Return [X, Y] of the center of cell containing provided text 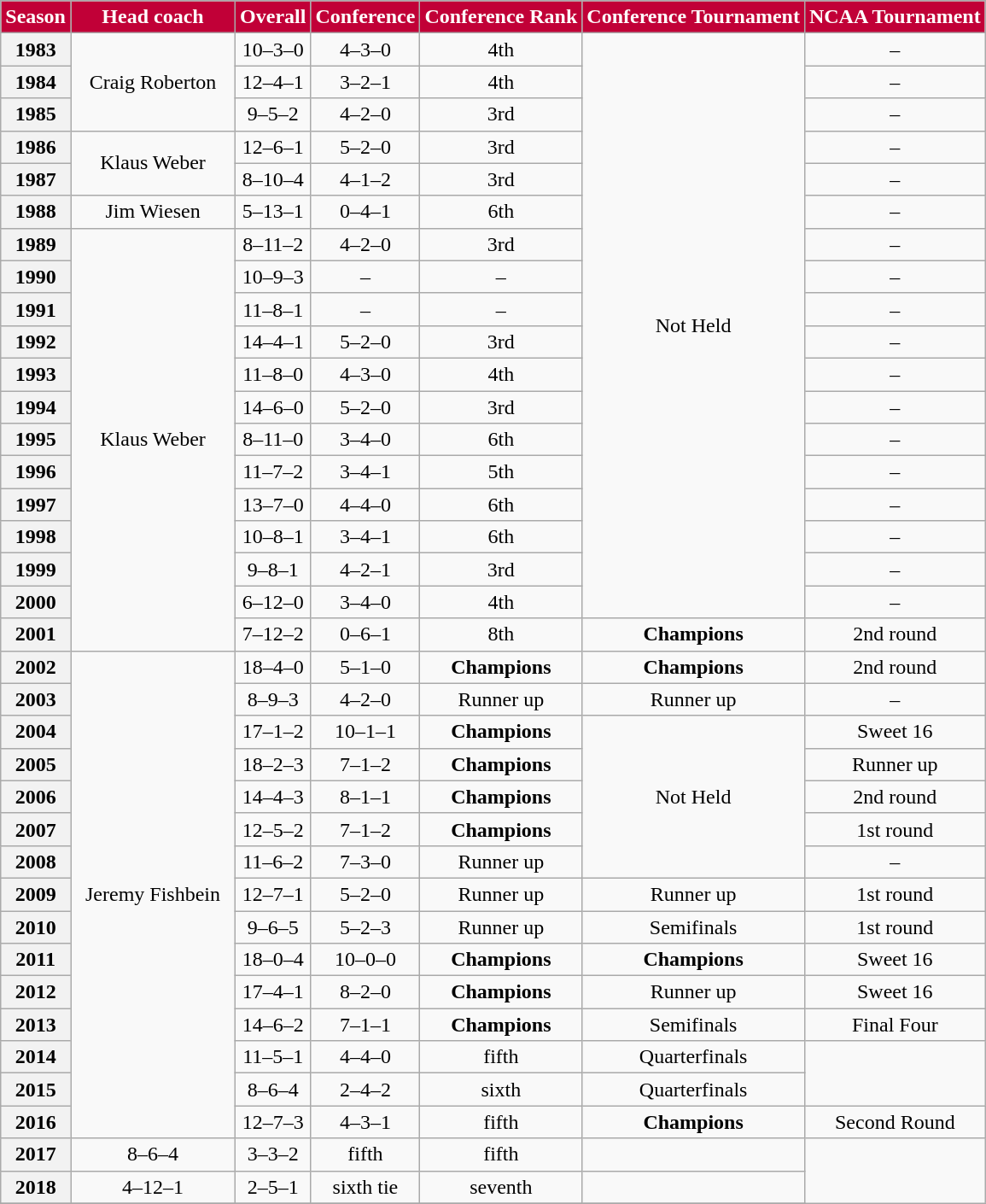
2004 [36, 732]
17–4–1 [273, 992]
10–9–3 [273, 277]
2003 [36, 699]
7–3–0 [365, 862]
11–8–0 [273, 374]
12–6–1 [273, 147]
8–9–3 [273, 699]
Season [36, 17]
2014 [36, 1057]
2010 [36, 926]
1985 [36, 114]
11–8–1 [273, 309]
1995 [36, 440]
17–1–2 [273, 732]
5–1–0 [365, 667]
2009 [36, 894]
1983 [36, 50]
2001 [36, 634]
6–12–0 [273, 602]
2011 [36, 960]
8–11–2 [273, 244]
9–6–5 [273, 926]
7–1–1 [365, 1025]
2005 [36, 764]
8–1–1 [365, 797]
Head coach [152, 17]
2000 [36, 602]
12–5–2 [273, 829]
2–5–1 [273, 1187]
1990 [36, 277]
4–1–2 [365, 179]
2017 [36, 1154]
14–4–3 [273, 797]
2–4–2 [365, 1090]
10–0–0 [365, 960]
1998 [36, 537]
5–13–1 [273, 212]
Jim Wiesen [152, 212]
11–6–2 [273, 862]
1993 [36, 374]
4–2–1 [365, 570]
Craig Roberton [152, 82]
1984 [36, 82]
Jeremy Fishbein [152, 895]
1994 [36, 407]
9–5–2 [273, 114]
sixth [501, 1090]
2002 [36, 667]
3–3–2 [273, 1154]
Conference [365, 17]
9–8–1 [273, 570]
11–7–2 [273, 472]
Conference Tournament [693, 17]
13–7–0 [273, 505]
seventh [501, 1187]
12–7–3 [273, 1122]
18–0–4 [273, 960]
Final Four [895, 1025]
2006 [36, 797]
7–12–2 [273, 634]
14–4–1 [273, 342]
Conference Rank [501, 17]
0–6–1 [365, 634]
Overall [273, 17]
1999 [36, 570]
18–4–0 [273, 667]
8th [501, 634]
12–7–1 [273, 894]
NCAA Tournament [895, 17]
2007 [36, 829]
11–5–1 [273, 1057]
2018 [36, 1187]
0–4–1 [365, 212]
8–2–0 [365, 992]
18–2–3 [273, 764]
5th [501, 472]
Second Round [895, 1122]
2016 [36, 1122]
1992 [36, 342]
1989 [36, 244]
4–12–1 [152, 1187]
12–4–1 [273, 82]
8–10–4 [273, 179]
1986 [36, 147]
2013 [36, 1025]
10–1–1 [365, 732]
2008 [36, 862]
1988 [36, 212]
1991 [36, 309]
5–2–3 [365, 926]
1996 [36, 472]
4–3–1 [365, 1122]
2012 [36, 992]
sixth tie [365, 1187]
8–11–0 [273, 440]
10–3–0 [273, 50]
14–6–2 [273, 1025]
2015 [36, 1090]
1987 [36, 179]
1997 [36, 505]
14–6–0 [273, 407]
10–8–1 [273, 537]
3–2–1 [365, 82]
